Determine the (X, Y) coordinate at the center of the cell enclosing the given text.  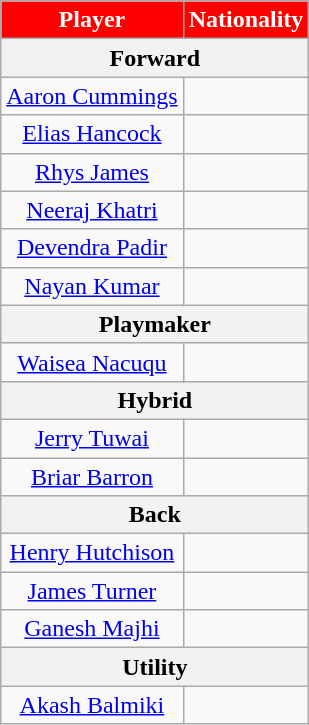
Nationality (246, 20)
Utility (155, 667)
Akash Balmiki (92, 705)
Neeraj Khatri (92, 210)
Waisea Nacuqu (92, 362)
Elias Hancock (92, 134)
Forward (155, 58)
Aaron Cummings (92, 96)
Henry Hutchison (92, 553)
Rhys James (92, 172)
Devendra Padir (92, 248)
Nayan Kumar (92, 286)
Ganesh Majhi (92, 629)
Jerry Tuwai (92, 438)
Hybrid (155, 400)
James Turner (92, 591)
Playmaker (155, 324)
Back (155, 515)
Player (92, 20)
Briar Barron (92, 477)
